Search for the cell housing the specified text and yield its (x, y) center coordinate. 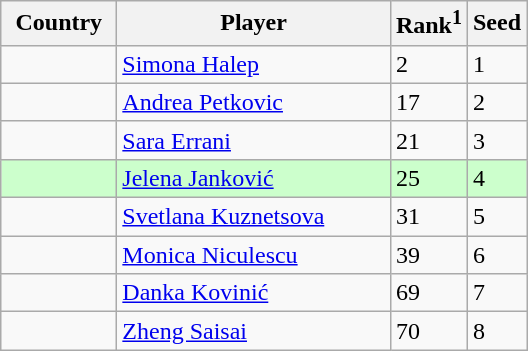
7 (496, 293)
25 (428, 178)
70 (428, 331)
4 (496, 178)
Zheng Saisai (254, 331)
6 (496, 255)
Player (254, 24)
5 (496, 217)
Jelena Janković (254, 178)
17 (428, 102)
Sara Errani (254, 140)
Svetlana Kuznetsova (254, 217)
Monica Niculescu (254, 255)
39 (428, 255)
Country (59, 24)
31 (428, 217)
Rank1 (428, 24)
3 (496, 140)
Simona Halep (254, 64)
Andrea Petkovic (254, 102)
69 (428, 293)
Seed (496, 24)
8 (496, 331)
Danka Kovinić (254, 293)
21 (428, 140)
1 (496, 64)
